Identify which cell holds the provided text, then report its (x, y) central coordinate. 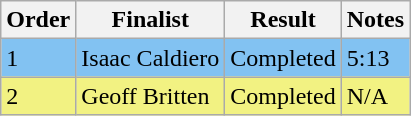
Finalist (150, 20)
N/A (375, 96)
Order (38, 20)
1 (38, 58)
5:13 (375, 58)
Isaac Caldiero (150, 58)
Geoff Britten (150, 96)
Result (283, 20)
2 (38, 96)
Notes (375, 20)
